Extract the [x, y] coordinate from the center of the cell holding the provided text.  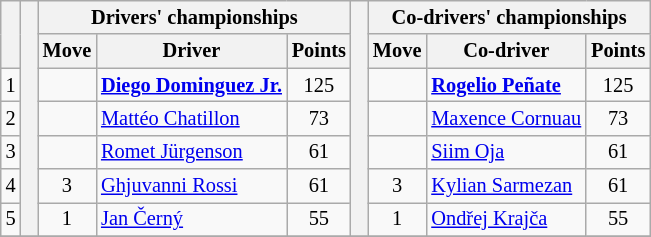
Romet Jürgenson [192, 152]
Co-driver [506, 51]
Siim Oja [506, 152]
4 [11, 186]
Diego Dominguez Jr. [192, 85]
Jan Černý [192, 219]
Ondřej Krajča [506, 219]
2 [11, 118]
Mattéo Chatillon [192, 118]
Co-drivers' championships [509, 17]
Ghjuvanni Rossi [192, 186]
Drivers' championships [194, 17]
Driver [192, 51]
Rogelio Peñate [506, 85]
Maxence Cornuau [506, 118]
Kylian Sarmezan [506, 186]
5 [11, 219]
